Search for the cell housing the specified text and yield its [X, Y] center coordinate. 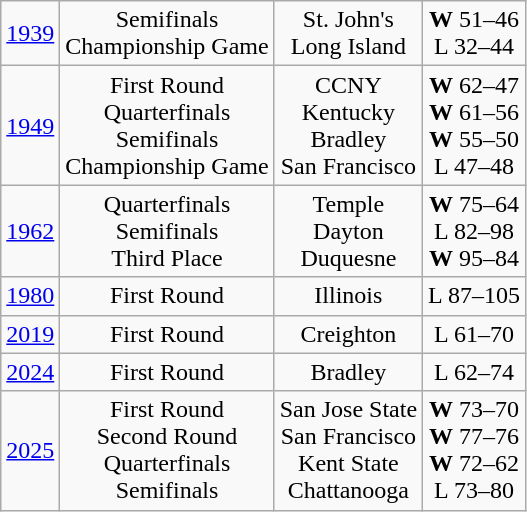
2025 [30, 450]
L 87–105 [474, 296]
2024 [30, 372]
QuarterfinalsSemifinalsThird Place [167, 231]
W 75–64L 82–98W 95–84 [474, 231]
San Jose StateSan FranciscoKent StateChattanooga [348, 450]
Creighton [348, 334]
W 51–46L 32–44 [474, 34]
SemifinalsChampionship Game [167, 34]
First RoundSecond RoundQuarterfinalsSemifinals [167, 450]
St. John'sLong Island [348, 34]
Bradley [348, 372]
CCNYKentuckyBradleySan Francisco [348, 126]
1939 [30, 34]
L 61–70 [474, 334]
L 62–74 [474, 372]
First RoundQuarterfinalsSemifinalsChampionship Game [167, 126]
1980 [30, 296]
TempleDaytonDuquesne [348, 231]
1962 [30, 231]
1949 [30, 126]
2019 [30, 334]
W 62–47W 61–56W 55–50L 47–48 [474, 126]
Illinois [348, 296]
W 73–70W 77–76W 72–62L 73–80 [474, 450]
